Pinpoint the cell where the given text exists, returning its [x, y] midpoint coordinate. 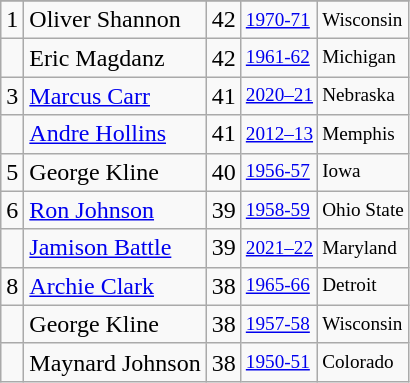
Iowa [364, 172]
3 [12, 96]
1950-51 [279, 362]
40 [224, 172]
Eric Magdanz [115, 58]
5 [12, 172]
Oliver Shannon [115, 20]
1957-58 [279, 324]
Memphis [364, 134]
Colorado [364, 362]
Andre Hollins [115, 134]
1961-62 [279, 58]
1970-71 [279, 20]
6 [12, 210]
Jamison Battle [115, 248]
1956-57 [279, 172]
Nebraska [364, 96]
1958-59 [279, 210]
1 [12, 20]
Maynard Johnson [115, 362]
2021–22 [279, 248]
Ron Johnson [115, 210]
Archie Clark [115, 286]
Detroit [364, 286]
Ohio State [364, 210]
2020–21 [279, 96]
8 [12, 286]
Maryland [364, 248]
1965-66 [279, 286]
Michigan [364, 58]
2012–13 [279, 134]
Marcus Carr [115, 96]
